Provide the [X, Y] coordinate of the cell's center where the given text is located.  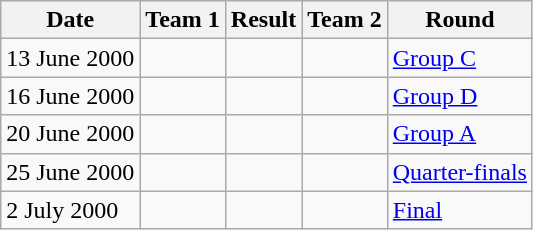
Group A [460, 134]
16 June 2000 [70, 96]
20 June 2000 [70, 134]
Quarter-finals [460, 172]
Final [460, 210]
Round [460, 20]
Result [263, 20]
Team 1 [183, 20]
Team 2 [345, 20]
13 June 2000 [70, 58]
2 July 2000 [70, 210]
Date [70, 20]
25 June 2000 [70, 172]
Group C [460, 58]
Group D [460, 96]
